Locate the cell with the specified text and output its [X, Y] center coordinate. 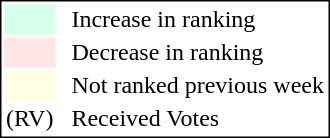
Increase in ranking [198, 19]
Not ranked previous week [198, 85]
Decrease in ranking [198, 53]
(RV) [29, 119]
Received Votes [198, 119]
